From the cell containing the given text, extract its center point as [x, y] coordinate. 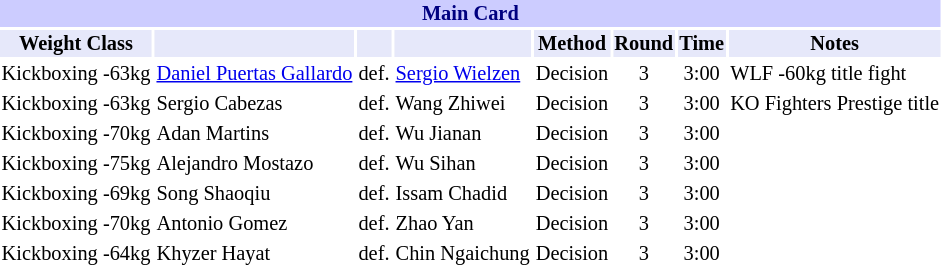
Sergio Wielzen [462, 74]
WLF -60kg title fight [835, 74]
Song Shaoqiu [254, 194]
Wu Jianan [462, 134]
KO Fighters Prestige title [835, 104]
Daniel Puertas Gallardo [254, 74]
Adan Martins [254, 134]
Kickboxing -69kg [76, 194]
Zhao Yan [462, 224]
Alejandro Mostazo [254, 164]
Issam Chadid [462, 194]
Weight Class [76, 44]
Round [644, 44]
Sergio Cabezas [254, 104]
Wu Sihan [462, 164]
Method [572, 44]
Kickboxing -75kg [76, 164]
Antonio Gomez [254, 224]
Time [702, 44]
Main Card [470, 14]
Notes [835, 44]
Wang Zhiwei [462, 104]
